Detect which cell encompasses the target text, then output its [X, Y] center coordinate. 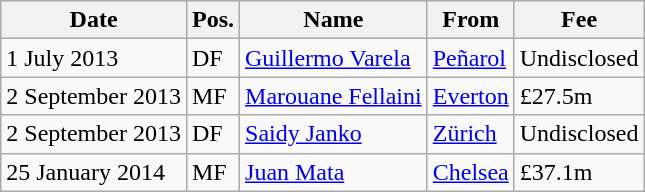
£37.1m [579, 172]
Guillermo Varela [334, 58]
Date [94, 20]
Peñarol [470, 58]
Juan Mata [334, 172]
Fee [579, 20]
1 July 2013 [94, 58]
From [470, 20]
£27.5m [579, 96]
25 January 2014 [94, 172]
Everton [470, 96]
Chelsea [470, 172]
Name [334, 20]
Marouane Fellaini [334, 96]
Pos. [212, 20]
Saidy Janko [334, 134]
Zürich [470, 134]
